Identify which cell holds the provided text, then report its (X, Y) central coordinate. 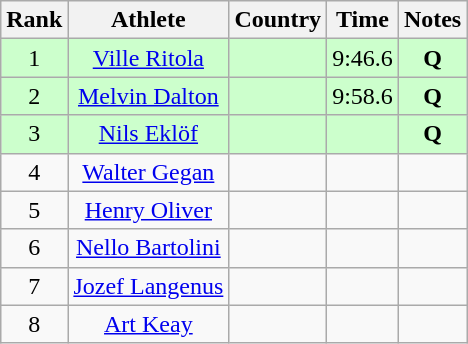
2 (34, 96)
Ville Ritola (148, 58)
9:46.6 (363, 58)
Rank (34, 20)
Notes (432, 20)
Country (278, 20)
Jozef Langenus (148, 286)
6 (34, 248)
Walter Gegan (148, 172)
7 (34, 286)
8 (34, 324)
Nello Bartolini (148, 248)
3 (34, 134)
Athlete (148, 20)
Melvin Dalton (148, 96)
5 (34, 210)
1 (34, 58)
Art Keay (148, 324)
9:58.6 (363, 96)
Nils Eklöf (148, 134)
4 (34, 172)
Time (363, 20)
Henry Oliver (148, 210)
